Return the [X, Y] coordinate for the center point of the cell that contains the specified text.  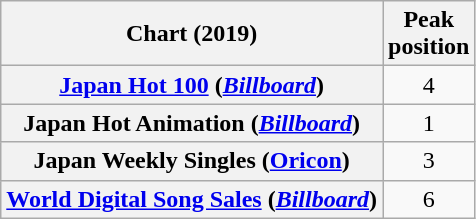
Japan Weekly Singles (Oricon) [192, 161]
Japan Hot Animation (Billboard) [192, 123]
4 [429, 85]
1 [429, 123]
Chart (2019) [192, 34]
Peakposition [429, 34]
World Digital Song Sales (Billboard) [192, 199]
3 [429, 161]
6 [429, 199]
Japan Hot 100 (Billboard) [192, 85]
